Pinpoint the cell where the given text exists, returning its [X, Y] midpoint coordinate. 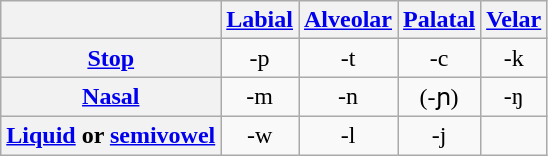
Liquid or semivowel [111, 135]
-k [514, 58]
Alveolar [348, 20]
-m [260, 97]
-t [348, 58]
-c [440, 58]
-j [440, 135]
-l [348, 135]
-p [260, 58]
Labial [260, 20]
-w [260, 135]
Palatal [440, 20]
-n [348, 97]
(-ɲ) [440, 97]
Nasal [111, 97]
-ŋ [514, 97]
Velar [514, 20]
Stop [111, 58]
